Detect which cell encompasses the target text, then output its [x, y] center coordinate. 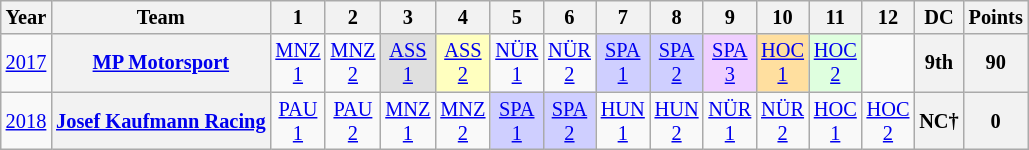
7 [623, 17]
0 [996, 121]
1 [298, 17]
90 [996, 63]
Josef Kaufmann Racing [160, 121]
ASS1 [408, 63]
PAU1 [298, 121]
Points [996, 17]
8 [677, 17]
HUN1 [623, 121]
2017 [26, 63]
4 [462, 17]
ASS2 [462, 63]
12 [888, 17]
9th [938, 63]
2018 [26, 121]
Team [160, 17]
Year [26, 17]
DC [938, 17]
MP Motorsport [160, 63]
NC† [938, 121]
11 [836, 17]
SPA3 [730, 63]
PAU2 [352, 121]
2 [352, 17]
HUN2 [677, 121]
6 [570, 17]
9 [730, 17]
3 [408, 17]
5 [516, 17]
10 [782, 17]
